From the cell containing the given text, extract its center point as [x, y] coordinate. 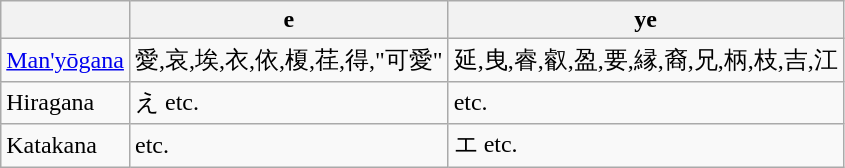
Hiragana [66, 102]
e [288, 20]
え etc. [288, 102]
Katakana [66, 146]
愛,哀,埃,衣,依,榎,荏,得,"可愛" [288, 60]
エ etc. [646, 146]
延,曳,睿,叡,盈,要,縁,裔,兄,柄,枝,吉,江 [646, 60]
ye [646, 20]
Man'yōgana [66, 60]
